From the cell containing the given text, extract its center point as [x, y] coordinate. 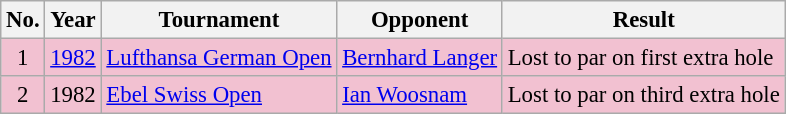
Ian Woosnam [420, 95]
Lost to par on third extra hole [644, 95]
Bernhard Langer [420, 58]
2 [23, 95]
1 [23, 58]
No. [23, 20]
Lost to par on first extra hole [644, 58]
Ebel Swiss Open [219, 95]
Result [644, 20]
Year [73, 20]
Opponent [420, 20]
Tournament [219, 20]
Lufthansa German Open [219, 58]
